Scan for the cell matching the given text and deliver its [X, Y] coordinate at center. 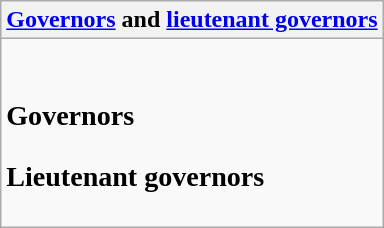
GovernorsLieutenant governors [192, 133]
Governors and lieutenant governors [192, 20]
